Output the (X, Y) coordinate of the center of the cell containing the given text.  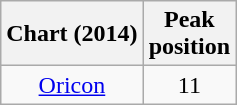
11 (189, 85)
Peakposition (189, 34)
Chart (2014) (72, 34)
Oricon (72, 85)
